Provide the (x, y) coordinate of the cell's center where the given text is located.  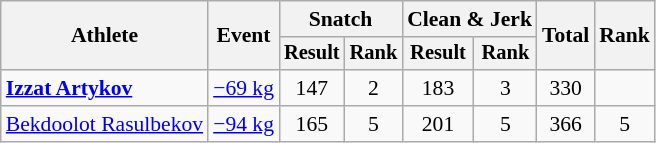
147 (312, 88)
Snatch (340, 19)
Athlete (104, 36)
Clean & Jerk (470, 19)
2 (374, 88)
201 (438, 124)
Total (566, 36)
183 (438, 88)
Bekdoolot Rasulbekov (104, 124)
Izzat Artykov (104, 88)
330 (566, 88)
3 (506, 88)
−94 kg (244, 124)
−69 kg (244, 88)
Event (244, 36)
165 (312, 124)
366 (566, 124)
